Extract the [x, y] coordinate from the center of the cell holding the provided text.  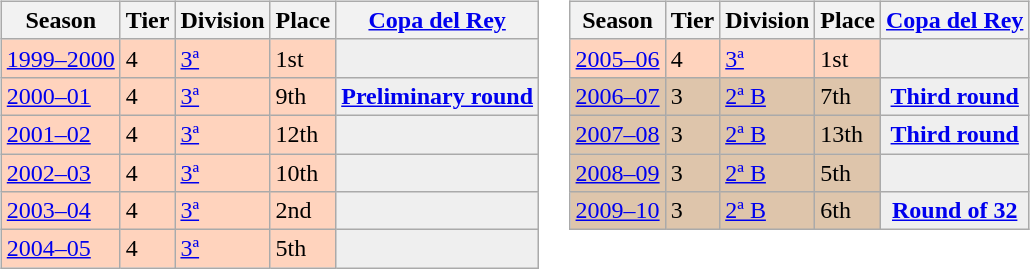
6th [848, 211]
2006–07 [618, 96]
2009–10 [618, 211]
2000–01 [60, 96]
9th [303, 96]
2003–04 [60, 211]
12th [303, 134]
2002–03 [60, 173]
2004–05 [60, 249]
2nd [303, 211]
2005–06 [618, 58]
10th [303, 173]
2008–09 [618, 173]
Round of 32 [955, 211]
13th [848, 134]
Preliminary round [438, 96]
2007–08 [618, 134]
7th [848, 96]
1999–2000 [60, 58]
2001–02 [60, 134]
